For the text-containing cell, return its midpoint in (x, y) coordinate format. 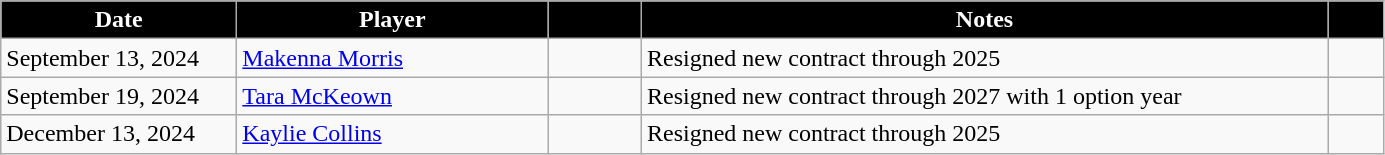
Notes (984, 20)
Makenna Morris (392, 58)
December 13, 2024 (119, 134)
Date (119, 20)
Resigned new contract through 2027 with 1 option year (984, 96)
Tara McKeown (392, 96)
September 13, 2024 (119, 58)
Kaylie Collins (392, 134)
September 19, 2024 (119, 96)
Player (392, 20)
